Return the (X, Y) coordinate for the center point of the cell that contains the specified text.  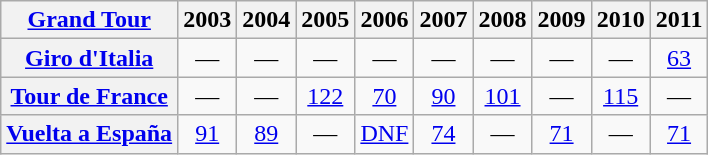
2008 (502, 20)
2004 (266, 20)
2005 (326, 20)
115 (620, 96)
2010 (620, 20)
89 (266, 134)
DNF (384, 134)
Vuelta a España (90, 134)
Grand Tour (90, 20)
2006 (384, 20)
2011 (679, 20)
74 (444, 134)
2003 (208, 20)
Giro d'Italia (90, 58)
70 (384, 96)
63 (679, 58)
122 (326, 96)
90 (444, 96)
Tour de France (90, 96)
101 (502, 96)
2007 (444, 20)
2009 (562, 20)
91 (208, 134)
